Detect which cell encompasses the target text, then output its (X, Y) center coordinate. 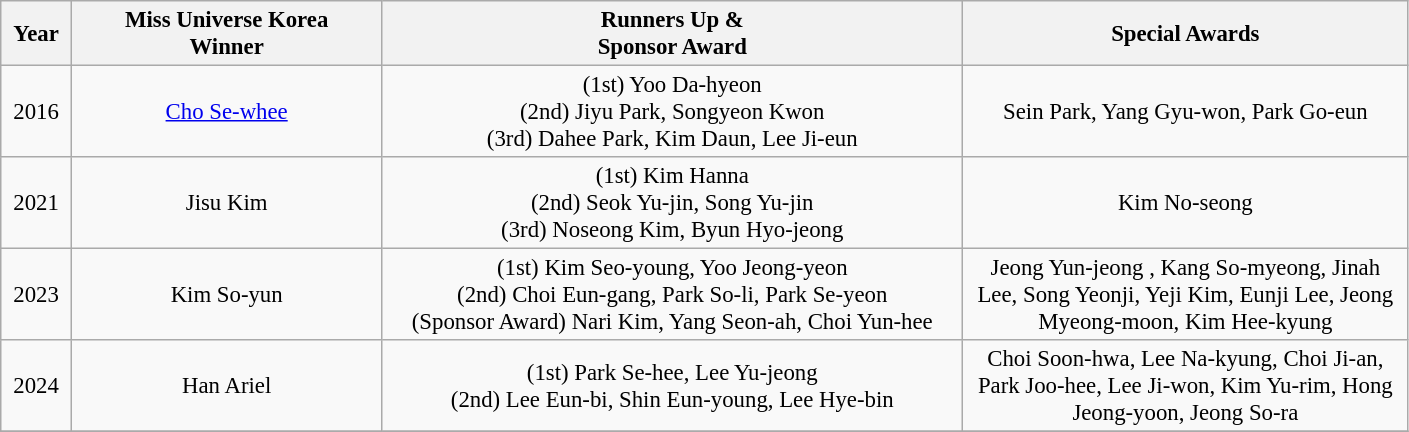
2021 (36, 203)
Han Ariel (226, 386)
Miss Universe Korea Winner (226, 34)
Runners Up & Sponsor Award (672, 34)
Sein Park, Yang Gyu-won, Park Go-eun (1186, 112)
Year (36, 34)
(1st) Park Se-hee, Lee Yu-jeong (2nd) Lee Eun-bi, Shin Eun-young, Lee Hye-bin (672, 386)
Choi Soon-hwa, Lee Na-kyung, Choi Ji-an, Park Joo-hee, Lee Ji-won, Kim Yu-rim, Hong Jeong-yoon, Jeong So-ra (1186, 386)
(1st) Kim Seo-young, Yoo Jeong-yeon (2nd) Choi Eun-gang, Park So-li, Park Se-yeon (Sponsor Award) Nari Kim, Yang Seon-ah, Choi Yun-hee (672, 295)
(1st) Kim Hanna (2nd) Seok Yu-jin, Song Yu-jin (3rd) Noseong Kim, Byun Hyo-jeong (672, 203)
2023 (36, 295)
Kim No-seong (1186, 203)
Cho Se-whee (226, 112)
Jeong Yun-jeong , Kang So-myeong, Jinah Lee, Song Yeonji, Yeji Kim, Eunji Lee, Jeong Myeong-moon, Kim Hee-kyung (1186, 295)
Kim So-yun (226, 295)
2016 (36, 112)
Special Awards (1186, 34)
(1st) Yoo Da-hyeon (2nd) Jiyu Park, Songyeon Kwon (3rd) Dahee Park, Kim Daun, Lee Ji-eun (672, 112)
2024 (36, 386)
Jisu Kim (226, 203)
